Pinpoint the cell where the given text exists, returning its (x, y) midpoint coordinate. 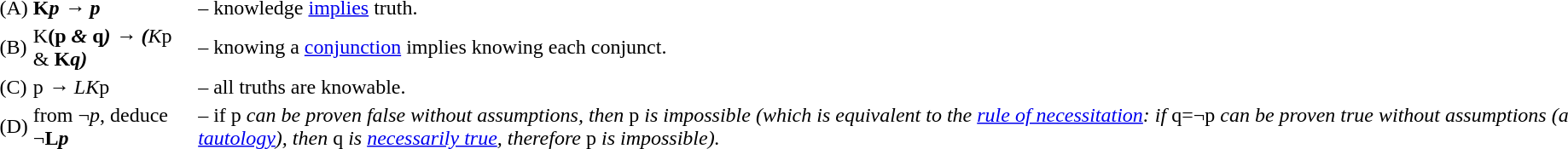
K(p & q) → (Kp & Kq) (113, 48)
p → LKp (113, 87)
